Find where the given text appears and provide that cell's center as (x, y) coordinate. 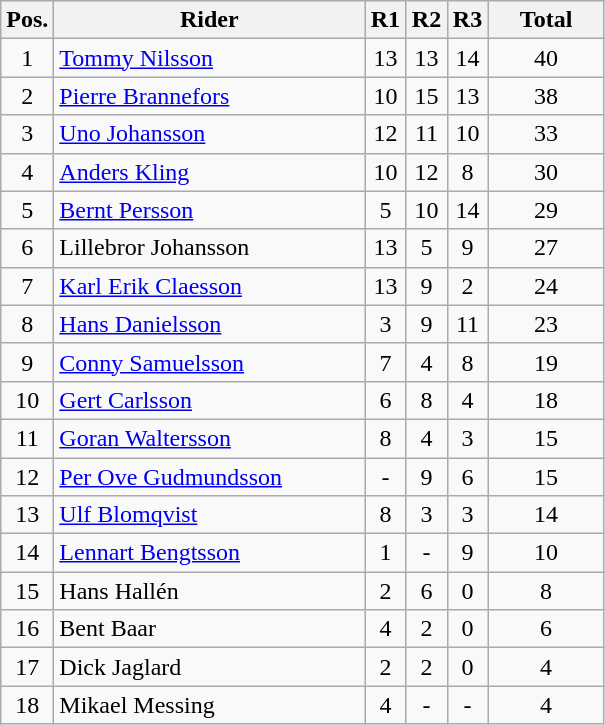
R1 (386, 20)
Tommy Nilsson (210, 58)
R3 (468, 20)
40 (546, 58)
Mikael Messing (210, 705)
Bernt Persson (210, 210)
Hans Hallén (210, 591)
Lillebror Johansson (210, 248)
R2 (426, 20)
Total (546, 20)
24 (546, 286)
Karl Erik Claesson (210, 286)
Anders Kling (210, 172)
16 (28, 629)
Conny Samuelsson (210, 362)
Lennart Bengtsson (210, 553)
Dick Jaglard (210, 667)
27 (546, 248)
38 (546, 96)
Per Ove Gudmundsson (210, 477)
Pierre Brannefors (210, 96)
Gert Carlsson (210, 400)
Rider (210, 20)
17 (28, 667)
Goran Waltersson (210, 438)
19 (546, 362)
Uno Johansson (210, 134)
Ulf Blomqvist (210, 515)
Pos. (28, 20)
29 (546, 210)
Hans Danielsson (210, 324)
30 (546, 172)
23 (546, 324)
33 (546, 134)
Bent Baar (210, 629)
